Provide the (x, y) coordinate of the cell's center where the given text is located.  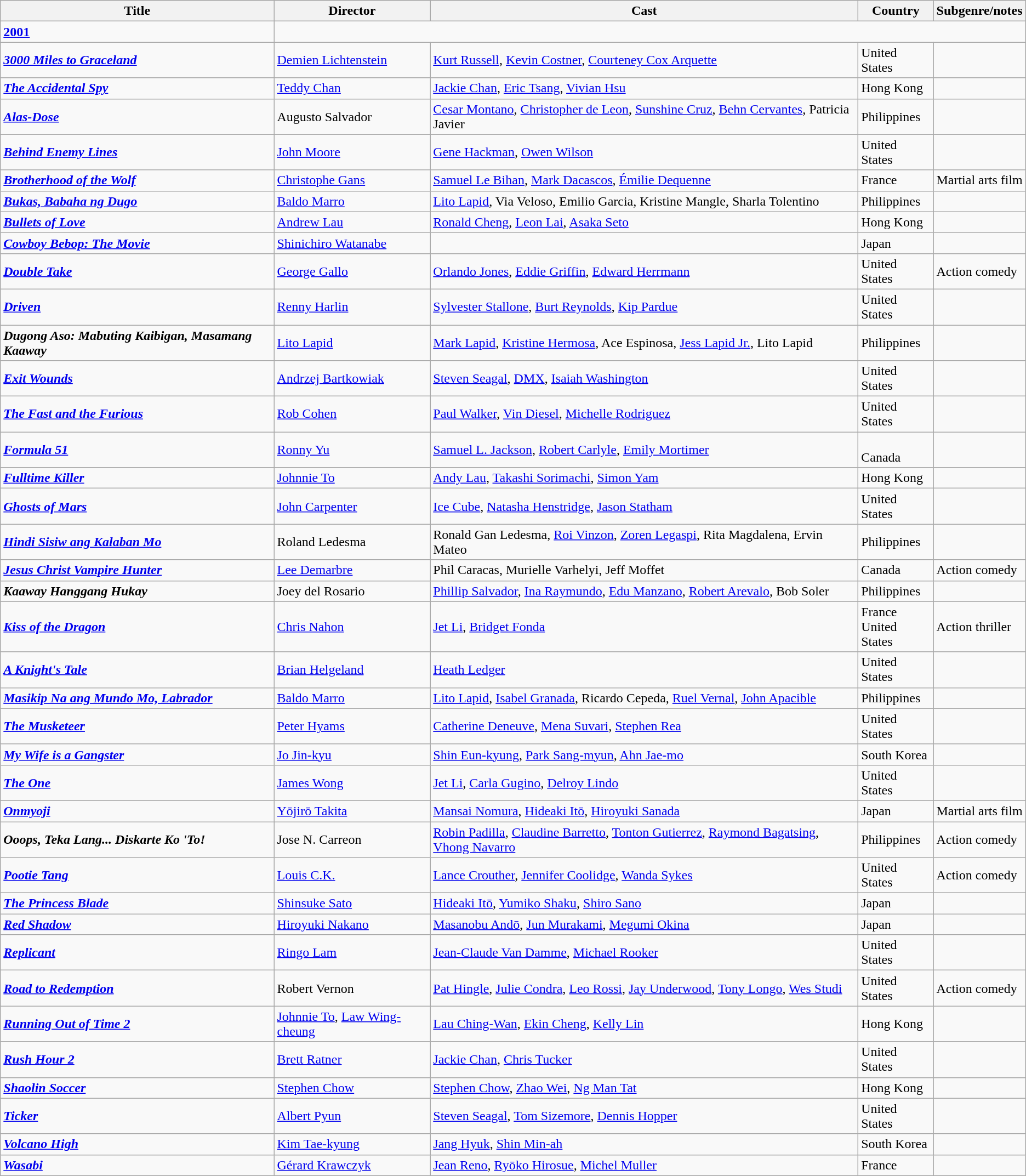
Cast (645, 11)
A Knight's Tale (137, 670)
Augusto Salvador (352, 116)
Subgenre/notes (979, 11)
John Moore (352, 152)
Action thriller (979, 627)
Stephen Chow, Zhao Wei, Ng Man Tat (645, 1088)
Ticker (137, 1116)
Renny Harlin (352, 307)
Onmyoji (137, 811)
Ghosts of Mars (137, 507)
The Musketeer (137, 726)
Andrzej Bartkowiak (352, 378)
Road to Redemption (137, 988)
Replicant (137, 953)
Alas-Dose (137, 116)
3000 Miles to Graceland (137, 60)
Gene Hackman, Owen Wilson (645, 152)
Cesar Montano, Christopher de Leon, Sunshine Cruz, Behn Cervantes, Patricia Javier (645, 116)
Hindi Sisiw ang Kalaban Mo (137, 542)
Brian Helgeland (352, 670)
John Carpenter (352, 507)
Brett Ratner (352, 1059)
Red Shadow (137, 924)
Robert Vernon (352, 988)
Kurt Russell, Kevin Costner, Courteney Cox Arquette (645, 60)
Bukas, Babaha ng Dugo (137, 201)
Lance Crouther, Jennifer Coolidge, Wanda Sykes (645, 875)
Jose N. Carreon (352, 839)
Ronald Cheng, Leon Lai, Asaka Seto (645, 222)
Cowboy Bebop: The Movie (137, 243)
Shinichiro Watanabe (352, 243)
Kim Tae-kyung (352, 1144)
Double Take (137, 271)
Orlando Jones, Eddie Griffin, Edward Herrmann (645, 271)
Masikip Na ang Mundo Mo, Labrador (137, 698)
Phil Caracas, Murielle Varhelyi, Jeff Moffet (645, 570)
Peter Hyams (352, 726)
2001 (137, 32)
Fulltime Killer (137, 478)
Hiroyuki Nakano (352, 924)
Steven Seagal, DMX, Isaiah Washington (645, 378)
Shinsuke Sato (352, 904)
Jean Reno, Ryōko Hirosue, Michel Muller (645, 1165)
Ooops, Teka Lang... Diskarte Ko 'To! (137, 839)
Kaaway Hanggang Hukay (137, 591)
Lito Lapid, Isabel Granada, Ricardo Cepeda, Ruel Vernal, John Apacible (645, 698)
My Wife is a Gangster (137, 754)
Steven Seagal, Tom Sizemore, Dennis Hopper (645, 1116)
Jang Hyuk, Shin Min-ah (645, 1144)
Louis C.K. (352, 875)
Lee Demarbre (352, 570)
Bullets of Love (137, 222)
Country (896, 11)
Heath Ledger (645, 670)
Rush Hour 2 (137, 1059)
Jo Jin-kyu (352, 754)
Robin Padilla, Claudine Barretto, Tonton Gutierrez, Raymond Bagatsing, Vhong Navarro (645, 839)
FranceUnited States (896, 627)
Demien Lichtenstein (352, 60)
Samuel Le Bihan, Mark Dacascos, Émilie Dequenne (645, 180)
Chris Nahon (352, 627)
Yōjirō Takita (352, 811)
Mansai Nomura, Hideaki Itō, Hiroyuki Sanada (645, 811)
The Accidental Spy (137, 88)
Volcano High (137, 1144)
Albert Pyun (352, 1116)
Andy Lau, Takashi Sorimachi, Simon Yam (645, 478)
Joey del Rosario (352, 591)
Lito Lapid (352, 342)
The Princess Blade (137, 904)
Wasabi (137, 1165)
James Wong (352, 783)
Mark Lapid, Kristine Hermosa, Ace Espinosa, Jess Lapid Jr., Lito Lapid (645, 342)
Ronald Gan Ledesma, Roi Vinzon, Zoren Legaspi, Rita Magdalena, Ervin Mateo (645, 542)
George Gallo (352, 271)
Brotherhood of the Wolf (137, 180)
Ronny Yu (352, 450)
Johnnie To, Law Wing-cheung (352, 1024)
Director (352, 11)
Stephen Chow (352, 1088)
Hideaki Itō, Yumiko Shaku, Shiro Sano (645, 904)
Jet Li, Bridget Fonda (645, 627)
Teddy Chan (352, 88)
Kiss of the Dragon (137, 627)
Title (137, 11)
Masanobu Andō, Jun Murakami, Megumi Okina (645, 924)
Exit Wounds (137, 378)
Pootie Tang (137, 875)
Johnnie To (352, 478)
Paul Walker, Vin Diesel, Michelle Rodriguez (645, 414)
Shaolin Soccer (137, 1088)
Jet Li, Carla Gugino, Delroy Lindo (645, 783)
Rob Cohen (352, 414)
Ice Cube, Natasha Henstridge, Jason Statham (645, 507)
Christophe Gans (352, 180)
Lito Lapid, Via Veloso, Emilio Garcia, Kristine Mangle, Sharla Tolentino (645, 201)
Jesus Christ Vampire Hunter (137, 570)
The Fast and the Furious (137, 414)
Lau Ching-Wan, Ekin Cheng, Kelly Lin (645, 1024)
Formula 51 (137, 450)
Pat Hingle, Julie Condra, Leo Rossi, Jay Underwood, Tony Longo, Wes Studi (645, 988)
Jackie Chan, Eric Tsang, Vivian Hsu (645, 88)
Sylvester Stallone, Burt Reynolds, Kip Pardue (645, 307)
Jackie Chan, Chris Tucker (645, 1059)
Dugong Aso: Mabuting Kaibigan, Masamang Kaaway (137, 342)
Gérard Krawczyk (352, 1165)
Phillip Salvador, Ina Raymundo, Edu Manzano, Robert Arevalo, Bob Soler (645, 591)
Roland Ledesma (352, 542)
Andrew Lau (352, 222)
Shin Eun-kyung, Park Sang-myun, Ahn Jae-mo (645, 754)
Catherine Deneuve, Mena Suvari, Stephen Rea (645, 726)
Behind Enemy Lines (137, 152)
Running Out of Time 2 (137, 1024)
The One (137, 783)
Ringo Lam (352, 953)
Driven (137, 307)
Samuel L. Jackson, Robert Carlyle, Emily Mortimer (645, 450)
Jean-Claude Van Damme, Michael Rooker (645, 953)
